Pinpoint the cell where the given text exists, returning its [X, Y] midpoint coordinate. 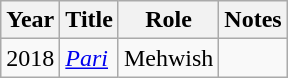
Role [168, 20]
Pari [90, 58]
2018 [30, 58]
Year [30, 20]
Notes [253, 20]
Mehwish [168, 58]
Title [90, 20]
